Extract the (X, Y) coordinate from the center of the cell holding the provided text.  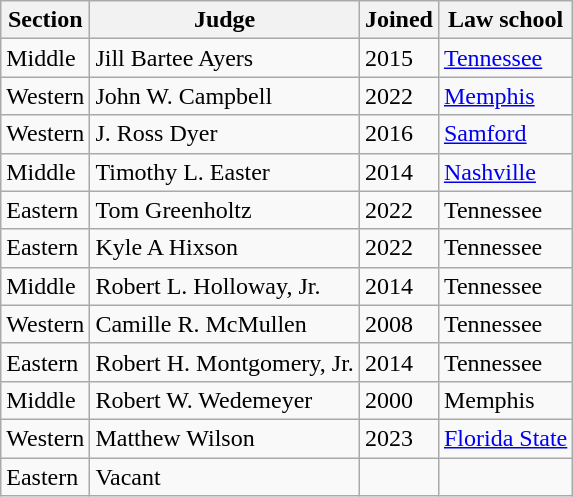
2023 (398, 438)
Jill Bartee Ayers (224, 58)
Robert L. Holloway, Jr. (224, 286)
Vacant (224, 477)
J. Ross Dyer (224, 134)
Kyle A Hixson (224, 248)
Matthew Wilson (224, 438)
Robert W. Wedemeyer (224, 400)
Section (46, 20)
Robert H. Montgomery, Jr. (224, 362)
2008 (398, 324)
Nashville (505, 172)
Law school (505, 20)
2016 (398, 134)
Camille R. McMullen (224, 324)
Judge (224, 20)
2015 (398, 58)
Timothy L. Easter (224, 172)
2000 (398, 400)
Florida State (505, 438)
John W. Campbell (224, 96)
Joined (398, 20)
Tom Greenholtz (224, 210)
Samford (505, 134)
